Extract the [x, y] coordinate from the center of the cell holding the provided text.  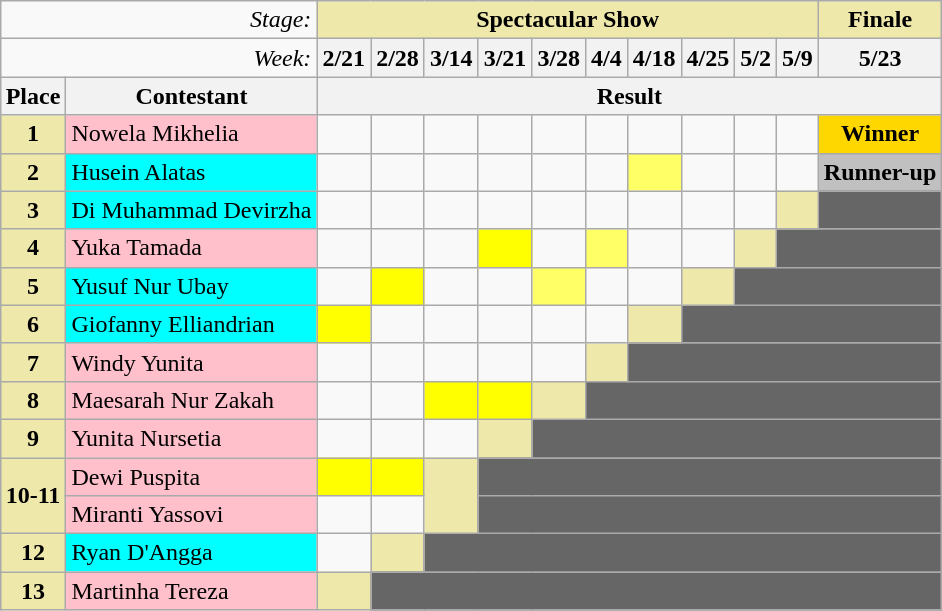
4/4 [607, 58]
13 [33, 591]
Di Muhammad Devirzha [192, 210]
4/18 [654, 58]
2/21 [344, 58]
3 [33, 210]
Spectacular Show [568, 20]
Windy Yunita [192, 362]
7 [33, 362]
12 [33, 553]
5/9 [798, 58]
Result [630, 96]
4 [33, 248]
3/28 [559, 58]
Contestant [192, 96]
Maesarah Nur Zakah [192, 400]
Yuka Tamada [192, 248]
4/25 [708, 58]
Dewi Puspita [192, 477]
1 [33, 134]
Nowela Mikhelia [192, 134]
5/2 [756, 58]
3/14 [451, 58]
Place [33, 96]
Winner [880, 134]
Yusuf Nur Ubay [192, 286]
Miranti Yassovi [192, 515]
Stage: [158, 20]
2 [33, 172]
Giofanny Elliandrian [192, 324]
6 [33, 324]
8 [33, 400]
Yunita Nursetia [192, 438]
3/21 [505, 58]
Husein Alatas [192, 172]
Week: [158, 58]
Runner-up [880, 172]
Finale [880, 20]
Ryan D'Angga [192, 553]
10-11 [33, 496]
5/23 [880, 58]
2/28 [398, 58]
9 [33, 438]
Martinha Tereza [192, 591]
5 [33, 286]
